Scan for the cell matching the given text and deliver its [X, Y] coordinate at center. 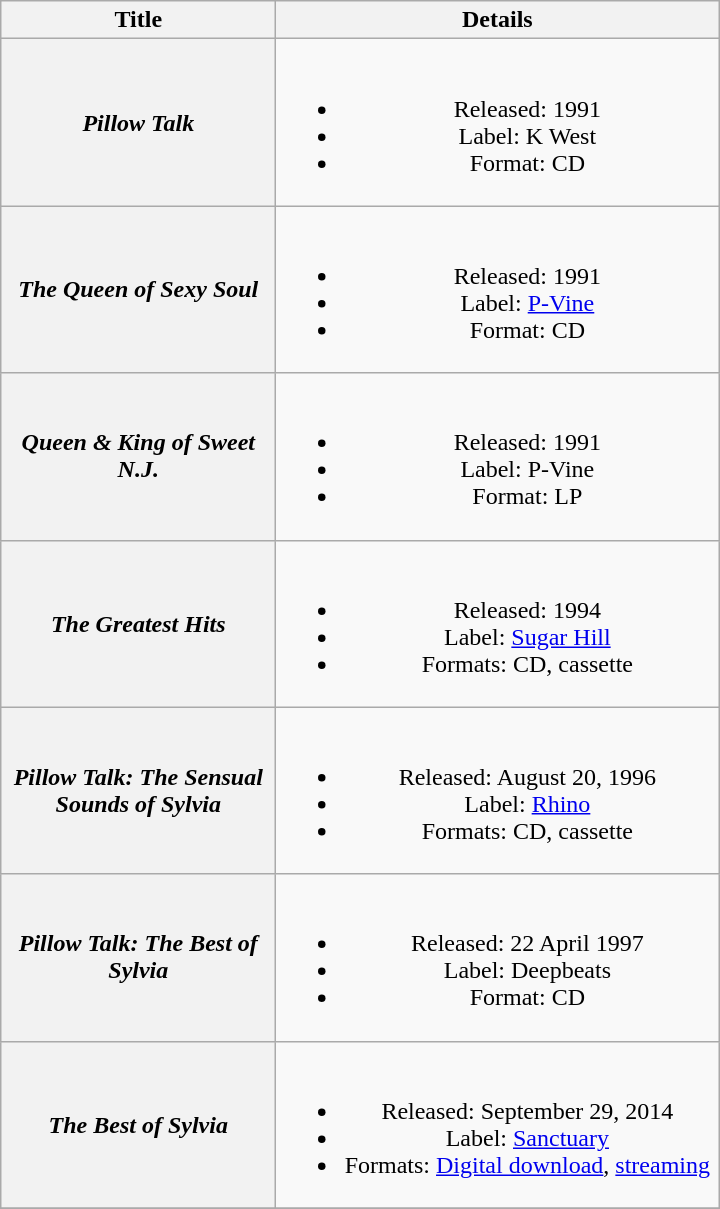
The Greatest Hits [138, 624]
Title [138, 20]
Pillow Talk: The Best of Sylvia [138, 958]
Released: 22 April 1997Label: DeepbeatsFormat: CD [498, 958]
Pillow Talk [138, 122]
Pillow Talk: The Sensual Sounds of Sylvia [138, 790]
Released: August 20, 1996Label: RhinoFormats: CD, cassette [498, 790]
Details [498, 20]
The Queen of Sexy Soul [138, 290]
Released: 1994Label: Sugar HillFormats: CD, cassette [498, 624]
Released: 1991Label: P-VineFormat: CD [498, 290]
Released: September 29, 2014Label: SanctuaryFormats: Digital download, streaming [498, 1124]
Released: 1991Label: P-VineFormat: LP [498, 456]
The Best of Sylvia [138, 1124]
Released: 1991Label: K WestFormat: CD [498, 122]
Queen & King of Sweet N.J. [138, 456]
